Locate the cell with the specified text and output its [x, y] center coordinate. 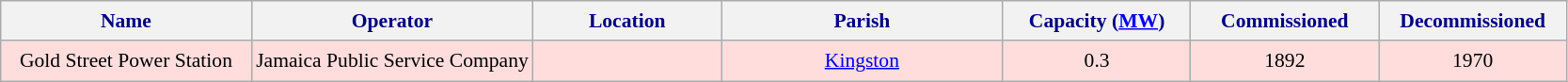
Decommissioned [1473, 21]
1892 [1285, 62]
Location [627, 21]
Commissioned [1285, 21]
Parish [863, 21]
Operator [392, 21]
1970 [1473, 62]
Gold Street Power Station [126, 62]
Jamaica Public Service Company [392, 62]
Name [126, 21]
Capacity (MW) [1097, 21]
0.3 [1097, 62]
Kingston [863, 62]
